Detect which cell encompasses the target text, then output its [X, Y] center coordinate. 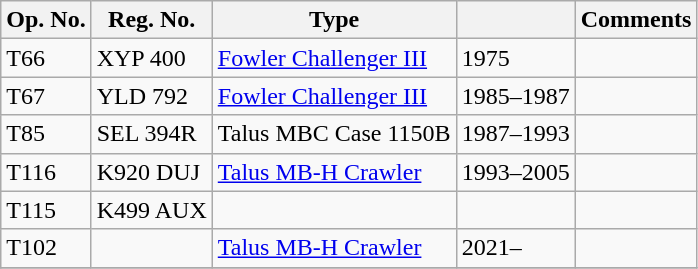
XYP 400 [152, 58]
1985–1987 [516, 96]
Op. No. [46, 20]
Comments [636, 20]
Reg. No. [152, 20]
K499 AUX [152, 210]
YLD 792 [152, 96]
Talus MBC Case 1150B [334, 134]
T115 [46, 210]
Type [334, 20]
SEL 394R [152, 134]
2021– [516, 248]
T85 [46, 134]
1975 [516, 58]
T67 [46, 96]
T102 [46, 248]
K920 DUJ [152, 172]
1987–1993 [516, 134]
T116 [46, 172]
T66 [46, 58]
1993–2005 [516, 172]
